Search for the cell housing the specified text and yield its [X, Y] center coordinate. 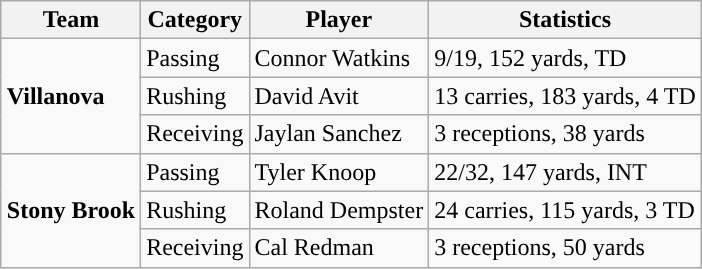
Team [70, 20]
Connor Watkins [339, 58]
Jaylan Sanchez [339, 134]
Player [339, 20]
Statistics [566, 20]
Villanova [70, 96]
13 carries, 183 yards, 4 TD [566, 96]
22/32, 147 yards, INT [566, 172]
Roland Dempster [339, 210]
3 receptions, 50 yards [566, 248]
Category [195, 20]
Stony Brook [70, 210]
3 receptions, 38 yards [566, 134]
24 carries, 115 yards, 3 TD [566, 210]
9/19, 152 yards, TD [566, 58]
David Avit [339, 96]
Cal Redman [339, 248]
Tyler Knoop [339, 172]
